Return the (x, y) coordinate for the center point of the cell that contains the specified text.  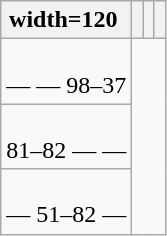
— — 98–37 (66, 72)
width=120 (66, 20)
81–82 — — (66, 136)
— 51–82 — (66, 202)
